From the cell containing the given text, extract its center point as (x, y) coordinate. 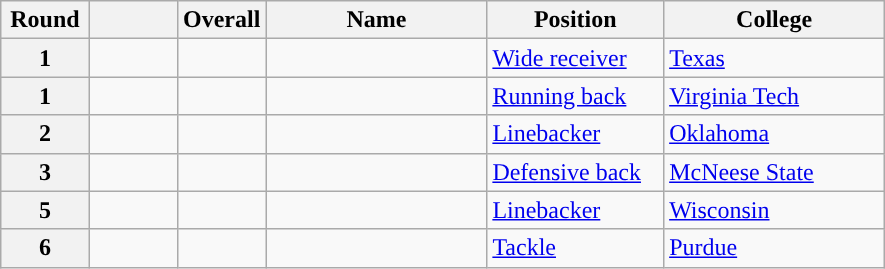
Name (376, 20)
College (774, 20)
Virginia Tech (774, 96)
Wide receiver (576, 58)
6 (45, 248)
McNeese State (774, 172)
Running back (576, 96)
Tackle (576, 248)
Position (576, 20)
5 (45, 210)
Overall (222, 20)
3 (45, 172)
Texas (774, 58)
2 (45, 134)
Wisconsin (774, 210)
Defensive back (576, 172)
Oklahoma (774, 134)
Round (45, 20)
Purdue (774, 248)
